Output the (X, Y) coordinate of the center of the cell containing the given text.  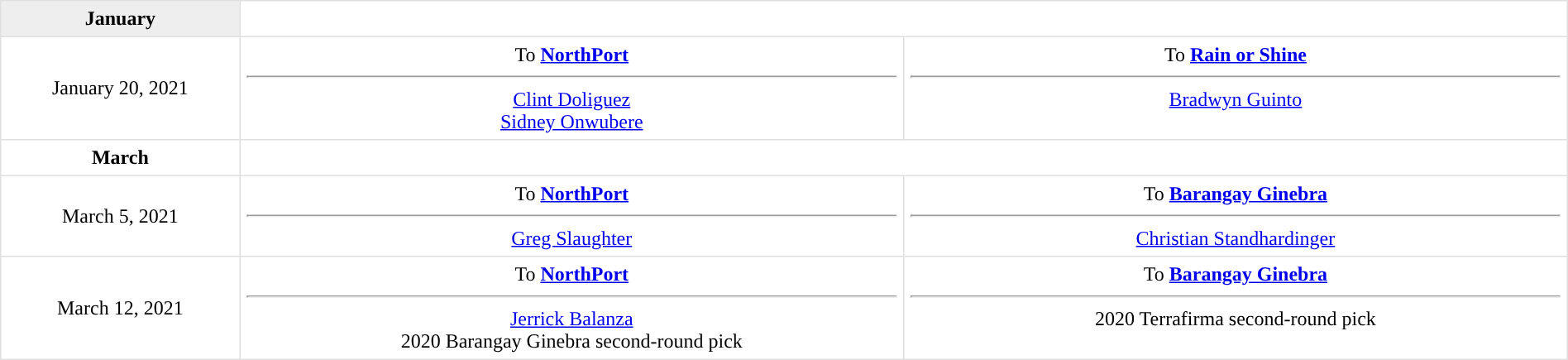
March (121, 158)
March 5, 2021 (121, 216)
March 12, 2021 (121, 308)
To Barangay Ginebra2020 Terrafirma second-round pick (1236, 308)
To NorthPortClint DoliguezSidney Onwubere (572, 88)
To NorthPortJerrick Balanza2020 Barangay Ginebra second-round pick (572, 308)
To Barangay GinebraChristian Standhardinger (1236, 216)
To NorthPortGreg Slaughter (572, 216)
January 20, 2021 (121, 88)
To Rain or ShineBradwyn Guinto (1236, 88)
January (121, 19)
